Capture the cell that displays the provided text and extract its (X, Y) central coordinate. 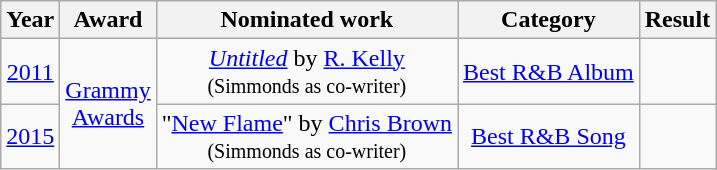
2015 (30, 136)
Best R&B Album (549, 72)
2011 (30, 72)
Result (677, 20)
Year (30, 20)
"New Flame" by Chris Brown(Simmonds as co-writer) (306, 136)
Nominated work (306, 20)
Untitled by R. Kelly(Simmonds as co-writer) (306, 72)
Best R&B Song (549, 136)
Category (549, 20)
GrammyAwards (108, 104)
Award (108, 20)
